Detect which cell encompasses the target text, then output its (x, y) center coordinate. 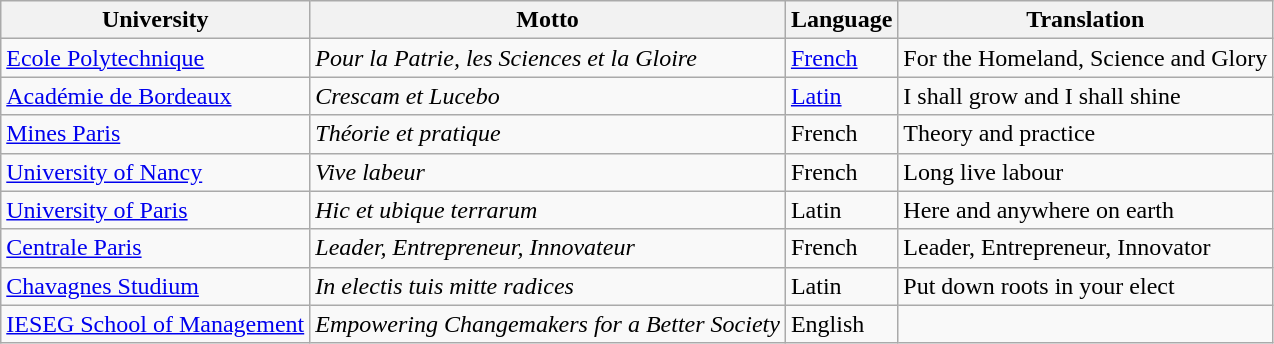
Language (841, 20)
Chavagnes Studium (156, 286)
Académie de Bordeaux (156, 96)
Théorie et pratique (548, 134)
Ecole Polytechnique (156, 58)
Motto (548, 20)
Mines Paris (156, 134)
IESEG School of Management (156, 324)
Hic et ubique terrarum (548, 210)
Leader, Entrepreneur, Innovateur (548, 248)
Here and anywhere on earth (1086, 210)
University of Paris (156, 210)
In electis tuis mitte radices (548, 286)
Centrale Paris (156, 248)
Theory and practice (1086, 134)
Long live labour (1086, 172)
For the Homeland, Science and Glory (1086, 58)
Put down roots in your elect (1086, 286)
English (841, 324)
Vive labeur (548, 172)
Translation (1086, 20)
Crescam et Lucebo (548, 96)
Pour la Patrie, les Sciences et la Gloire (548, 58)
Leader, Entrepreneur, Innovator (1086, 248)
University of Nancy (156, 172)
University (156, 20)
I shall grow and I shall shine (1086, 96)
Empowering Changemakers for a Better Society (548, 324)
